Detect which cell encompasses the target text, then output its (x, y) center coordinate. 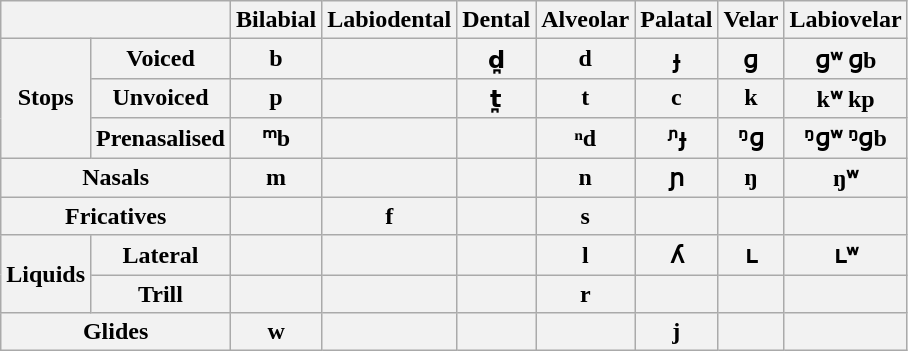
d̪ (496, 59)
ᵑɡ (751, 138)
Labiovelar (846, 20)
ŋ (751, 178)
ʟʷ (846, 255)
r (586, 294)
b (276, 59)
ʎ (676, 255)
ɡʷ ɡb (846, 59)
Liquids (46, 274)
w (276, 332)
c (676, 98)
Velar (751, 20)
Stops (46, 98)
Glides (116, 332)
Alveolar (586, 20)
ɡ (751, 59)
Voiced (161, 59)
Palatal (676, 20)
Fricatives (116, 216)
t̪ (496, 98)
Trill (161, 294)
ŋʷ (846, 178)
Nasals (116, 178)
f (390, 216)
Prenasalised (161, 138)
m (276, 178)
ᶮɟ (676, 138)
l (586, 255)
Labiodental (390, 20)
t (586, 98)
p (276, 98)
n (586, 178)
Lateral (161, 255)
ʟ (751, 255)
j (676, 332)
kʷ kp (846, 98)
ⁿd (586, 138)
d (586, 59)
ᵑɡʷ ᵑɡb (846, 138)
Dental (496, 20)
Bilabial (276, 20)
s (586, 216)
ɲ (676, 178)
ᵐb (276, 138)
ɟ (676, 59)
k (751, 98)
Unvoiced (161, 98)
